From the cell containing the given text, extract its center point as (X, Y) coordinate. 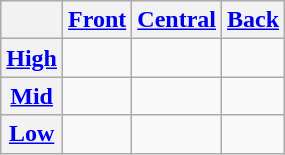
Low (32, 134)
Back (254, 20)
Front (98, 20)
Mid (32, 96)
High (32, 58)
Central (177, 20)
